Determine the [x, y] coordinate at the center of the cell enclosing the given text.  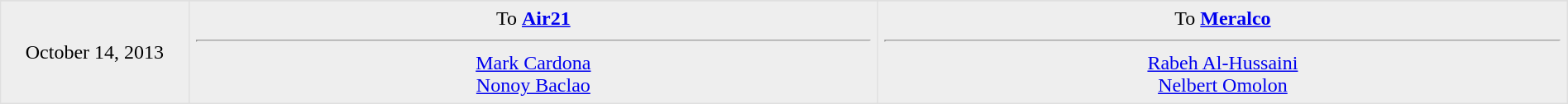
To Air21Mark Cardona Nonoy Baclao [533, 52]
October 14, 2013 [94, 52]
To MeralcoRabeh Al-Hussaini Nelbert Omolon [1223, 52]
